From the cell containing the given text, extract its center point as (x, y) coordinate. 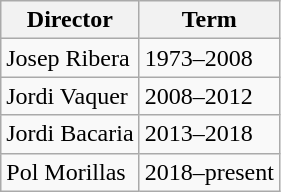
2013–2018 (209, 134)
Jordi Bacaria (70, 134)
1973–2008 (209, 58)
2008–2012 (209, 96)
Jordi Vaquer (70, 96)
Term (209, 20)
Director (70, 20)
2018–present (209, 172)
Josep Ribera (70, 58)
Pol Morillas (70, 172)
